Extract the (X, Y) coordinate from the center of the cell holding the provided text.  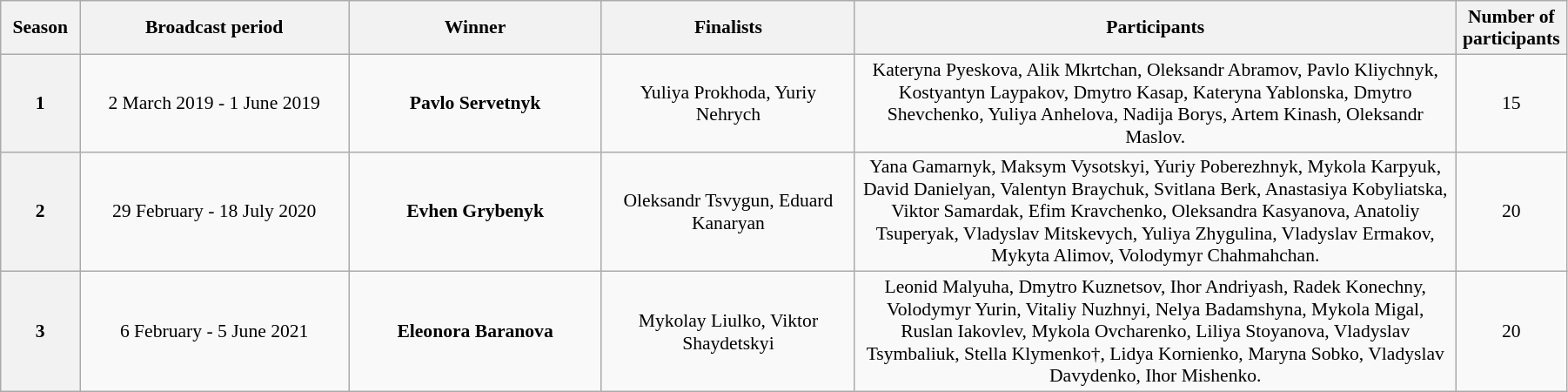
Number of participants (1511, 28)
Evhen Grybenyk (475, 212)
Season (40, 28)
1 (40, 103)
Finalists (727, 28)
3 (40, 332)
2 (40, 212)
29 February - 18 July 2020 (214, 212)
Pavlo Servetnyk (475, 103)
Mykolay Liulko, Viktor Shaydetskyi (727, 332)
Broadcast period (214, 28)
Yuliya Prokhoda, Yuriy Nehrych (727, 103)
Eleonora Baranova (475, 332)
Participants (1156, 28)
Winner (475, 28)
6 February - 5 June 2021 (214, 332)
Oleksandr Tsvygun, Eduard Kanaryan (727, 212)
15 (1511, 103)
2 March 2019 - 1 June 2019 (214, 103)
